Locate the cell with the specified text and output its [x, y] center coordinate. 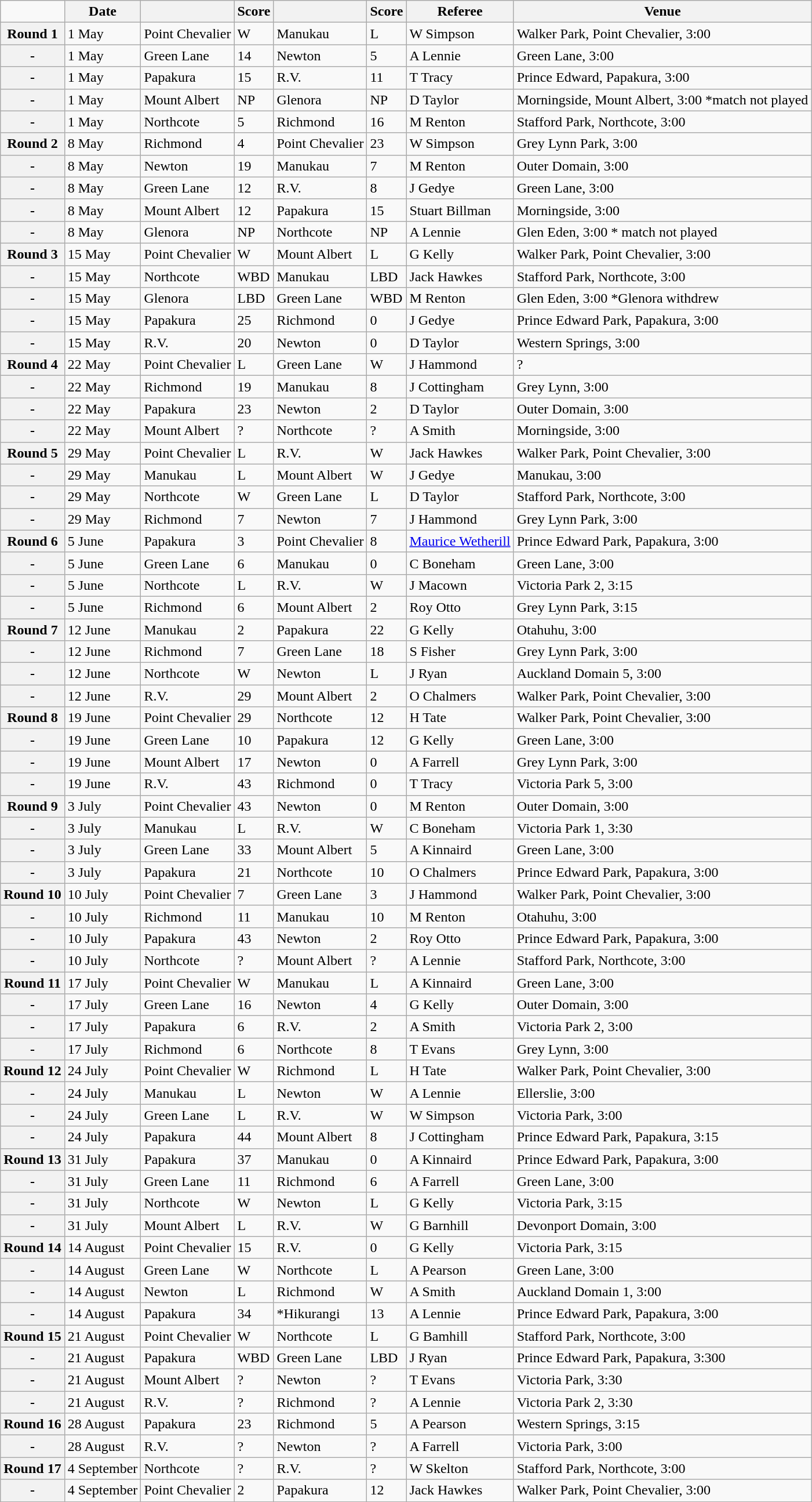
Round 10 [32, 894]
Western Springs, 3:15 [662, 1424]
G Bamhill [460, 1336]
Round 12 [32, 1071]
Round 5 [32, 453]
33 [254, 850]
Round 14 [32, 1247]
Round 6 [32, 541]
Victoria Park 2, 3:00 [662, 1027]
Manukau, 3:00 [662, 475]
21 [254, 872]
Prince Edward Park, Papakura, 3:300 [662, 1358]
18 [387, 652]
20 [254, 343]
14 [254, 56]
Round 9 [32, 806]
Prince Edward Park, Papakura, 3:15 [662, 1137]
Round 15 [32, 1336]
Round 1 [32, 34]
S Fisher [460, 652]
Ellerslie, 3:00 [662, 1093]
Round 3 [32, 254]
Western Springs, 3:00 [662, 343]
W Skelton [460, 1468]
*Hikurangi [320, 1314]
Grey Lynn Park, 3:15 [662, 607]
Glen Eden, 3:00 *Glenora withdrew [662, 299]
Prince Edward, Papakura, 3:00 [662, 78]
Venue [662, 12]
Maurice Wetherill [460, 541]
13 [387, 1314]
Round 16 [32, 1424]
37 [254, 1159]
Auckland Domain 1, 3:00 [662, 1291]
G Barnhill [460, 1225]
Round 2 [32, 144]
34 [254, 1314]
44 [254, 1137]
Victoria Park 5, 3:00 [662, 784]
Round 4 [32, 365]
Date [103, 12]
Round 11 [32, 983]
25 [254, 321]
Victoria Park 2, 3:15 [662, 585]
J Macown [460, 585]
Devonport Domain, 3:00 [662, 1225]
Victoria Park 1, 3:30 [662, 828]
Auckland Domain 5, 3:00 [662, 674]
22 [387, 629]
Round 8 [32, 718]
Round 17 [32, 1468]
Round 13 [32, 1159]
Referee [460, 12]
Round 7 [32, 629]
Victoria Park, 3:30 [662, 1380]
Stuart Billman [460, 210]
Glen Eden, 3:00 * match not played [662, 232]
Victoria Park 2, 3:30 [662, 1402]
17 [254, 762]
Morningside, Mount Albert, 3:00 *match not played [662, 100]
